Search for the cell housing the specified text and yield its [x, y] center coordinate. 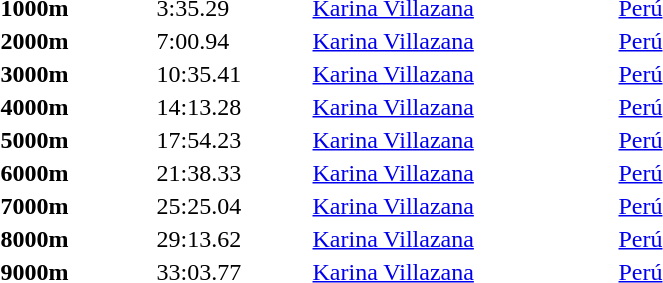
7:00.94 [232, 41]
29:13.62 [232, 239]
17:54.23 [232, 140]
14:13.28 [232, 107]
10:35.41 [232, 74]
21:38.33 [232, 173]
25:25.04 [232, 206]
